Capture the cell that displays the provided text and extract its [X, Y] central coordinate. 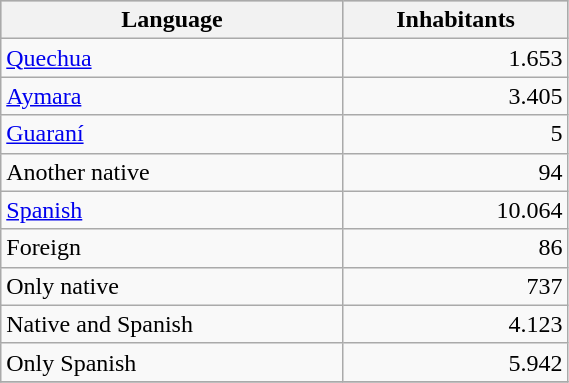
Language [172, 20]
737 [456, 286]
1.653 [456, 58]
5 [456, 134]
Aymara [172, 96]
Quechua [172, 58]
Only native [172, 286]
4.123 [456, 324]
86 [456, 248]
5.942 [456, 362]
Only Spanish [172, 362]
10.064 [456, 210]
Inhabitants [456, 20]
94 [456, 172]
Guaraní [172, 134]
Another native [172, 172]
Spanish [172, 210]
3.405 [456, 96]
Native and Spanish [172, 324]
Foreign [172, 248]
